For the text-containing cell, return its midpoint in [x, y] coordinate format. 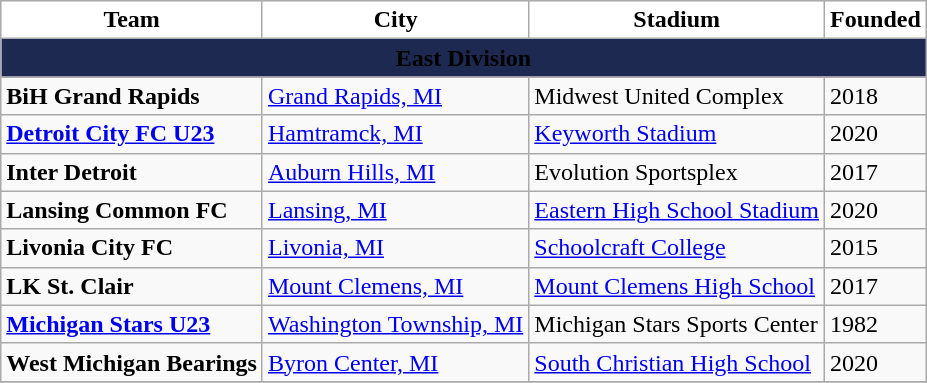
South Christian High School [677, 362]
Washington Township, MI [395, 324]
BiH Grand Rapids [132, 96]
Livonia City FC [132, 248]
1982 [876, 324]
Hamtramck, MI [395, 134]
Keyworth Stadium [677, 134]
Team [132, 20]
2015 [876, 248]
2018 [876, 96]
Livonia, MI [395, 248]
Stadium [677, 20]
Grand Rapids, MI [395, 96]
Midwest United Complex [677, 96]
Inter Detroit [132, 172]
Mount Clemens High School [677, 286]
Schoolcraft College [677, 248]
Founded [876, 20]
Evolution Sportsplex [677, 172]
City [395, 20]
West Michigan Bearings [132, 362]
Lansing Common FC [132, 210]
Detroit City FC U23 [132, 134]
Byron Center, MI [395, 362]
Michigan Stars Sports Center [677, 324]
East Division [464, 58]
Michigan Stars U23 [132, 324]
Auburn Hills, MI [395, 172]
LK St. Clair [132, 286]
Eastern High School Stadium [677, 210]
Lansing, MI [395, 210]
Mount Clemens, MI [395, 286]
